Locate the cell with the specified text and output its [x, y] center coordinate. 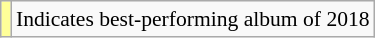
Indicates best-performing album of 2018 [193, 19]
